Detect which cell encompasses the target text, then output its [X, Y] center coordinate. 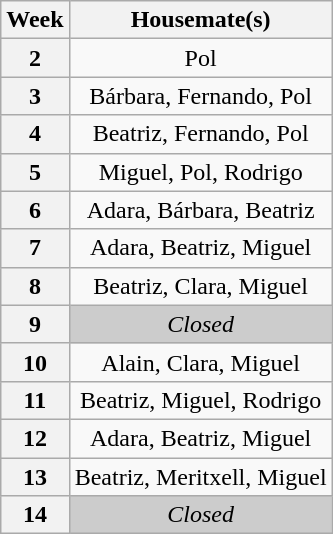
10 [35, 362]
8 [35, 286]
2 [35, 58]
3 [35, 96]
Housemate(s) [200, 20]
7 [35, 248]
9 [35, 324]
5 [35, 172]
11 [35, 400]
Miguel, Pol, Rodrigo [200, 172]
Beatriz, Meritxell, Miguel [200, 477]
Beatriz, Miguel, Rodrigo [200, 400]
4 [35, 134]
Bárbara, Fernando, Pol [200, 96]
Beatriz, Clara, Miguel [200, 286]
Beatriz, Fernando, Pol [200, 134]
Alain, Clara, Miguel [200, 362]
14 [35, 515]
Adara, Bárbara, Beatriz [200, 210]
12 [35, 438]
Pol [200, 58]
6 [35, 210]
13 [35, 477]
Week [35, 20]
